Provide the [x, y] coordinate of the cell's center where the given text is located.  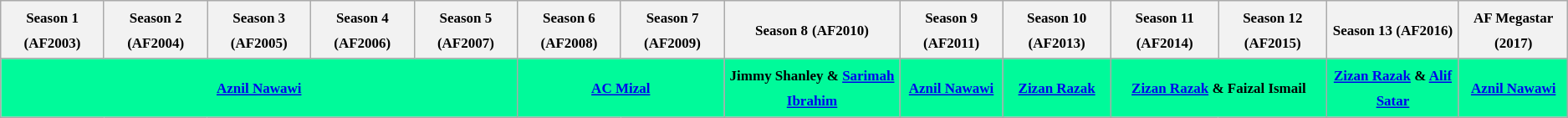
Season 2 (AF2004) [156, 29]
Season 5 (AF2007) [466, 29]
Zizan Razak & Alif Satar [1393, 88]
Season 10 (AF2013) [1057, 29]
AC Mizal [621, 88]
Season 4 (AF2006) [363, 29]
Jimmy Shanley & Sarimah Ibrahim [812, 88]
Season 12 (AF2015) [1273, 29]
Season 9 (AF2011) [952, 29]
Zizan Razak [1057, 88]
Season 3 (AF2005) [259, 29]
AF Megastar (2017) [1513, 29]
Season 8 (AF2010) [812, 29]
Season 11 (AF2014) [1164, 29]
Season 13 (AF2016) [1393, 29]
Season 7 (AF2009) [672, 29]
Season 6 (AF2008) [569, 29]
Zizan Razak & Faizal Ismail [1218, 88]
Season 1 (AF2003) [53, 29]
